Detect which cell encompasses the target text, then output its [x, y] center coordinate. 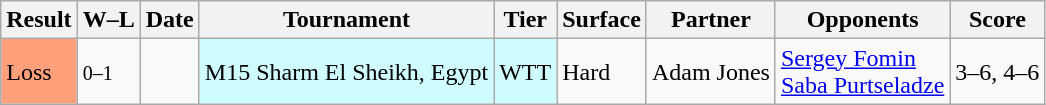
Hard [602, 72]
WTT [526, 72]
Adam Jones [710, 72]
Opponents [862, 20]
Tournament [346, 20]
Tier [526, 20]
W–L [108, 20]
3–6, 4–6 [998, 72]
Result [39, 20]
Score [998, 20]
Date [170, 20]
Surface [602, 20]
Partner [710, 20]
Sergey Fomin Saba Purtseladze [862, 72]
M15 Sharm El Sheikh, Egypt [346, 72]
Loss [39, 72]
0–1 [108, 72]
